Output the (X, Y) coordinate of the center of the cell containing the given text.  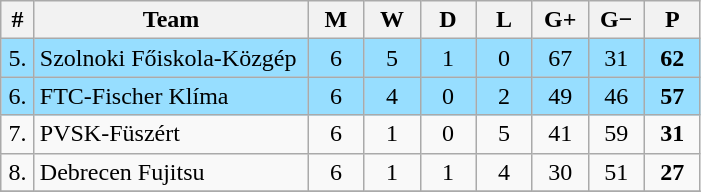
6. (18, 96)
L (504, 20)
51 (616, 172)
62 (672, 58)
2 (504, 96)
27 (672, 172)
PVSK-Füszért (171, 134)
D (448, 20)
49 (560, 96)
46 (616, 96)
M (336, 20)
7. (18, 134)
59 (616, 134)
57 (672, 96)
Szolnoki Főiskola-Közgép (171, 58)
5. (18, 58)
Debrecen Fujitsu (171, 172)
FTC-Fischer Klíma (171, 96)
30 (560, 172)
41 (560, 134)
8. (18, 172)
67 (560, 58)
G+ (560, 20)
P (672, 20)
W (392, 20)
Team (171, 20)
G− (616, 20)
# (18, 20)
